Search for the cell housing the specified text and yield its [x, y] center coordinate. 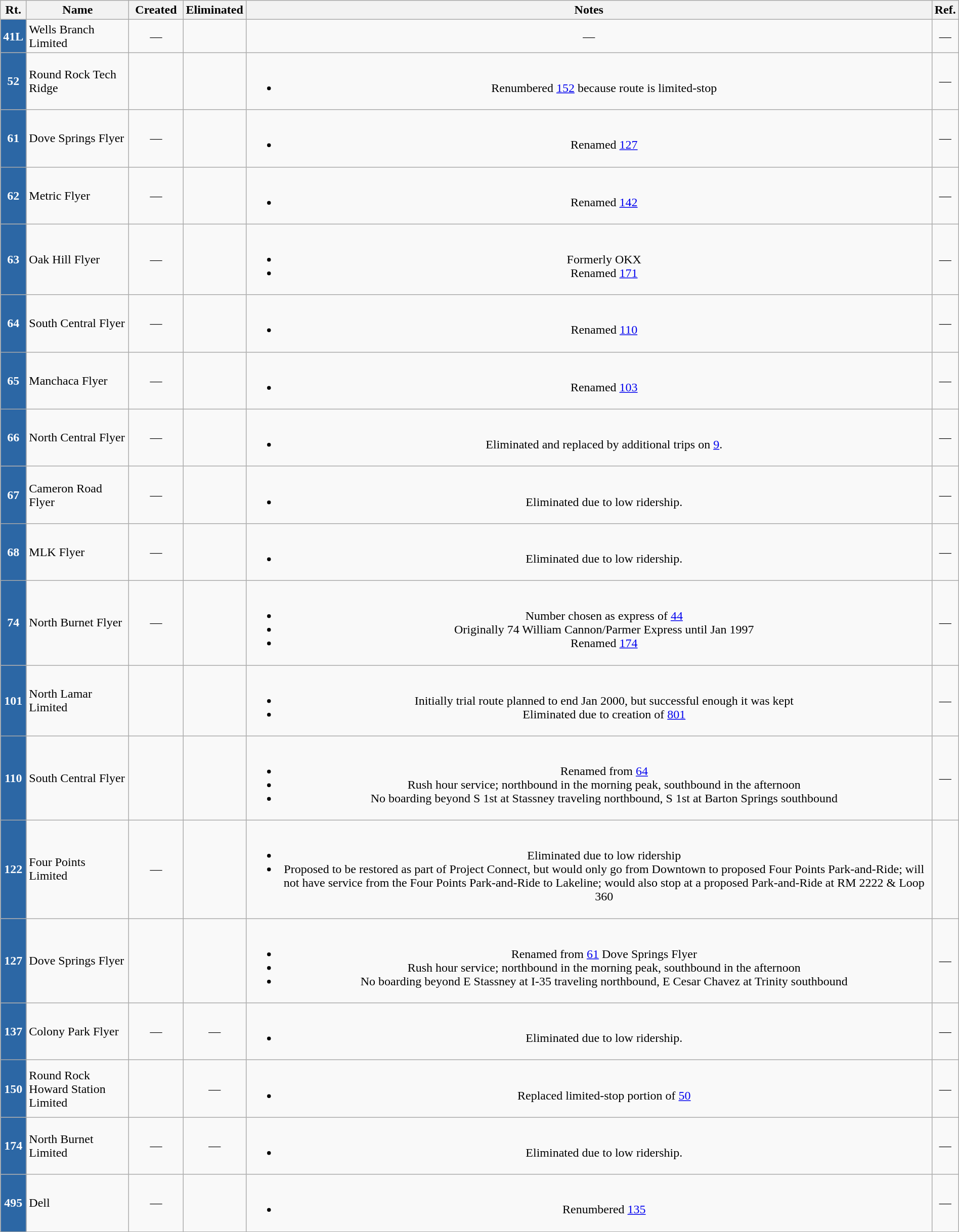
64 [13, 324]
Rt. [13, 10]
North Central Flyer [78, 438]
North Lamar Limited [78, 701]
Formerly OKXRenamed 171 [589, 259]
Renamed 110 [589, 324]
62 [13, 195]
137 [13, 1031]
41L [13, 36]
Name [78, 10]
Replaced limited-stop portion of 50 [589, 1089]
174 [13, 1146]
61 [13, 139]
Manchaca Flyer [78, 380]
Round Rock Tech Ridge [78, 81]
68 [13, 552]
Renumbered 152 because route is limited-stop [589, 81]
Round Rock Howard Station Limited [78, 1089]
Renamed 142 [589, 195]
MLK Flyer [78, 552]
63 [13, 259]
52 [13, 81]
Wells Branch Limited [78, 36]
Notes [589, 10]
66 [13, 438]
65 [13, 380]
101 [13, 701]
Colony Park Flyer [78, 1031]
Initially trial route planned to end Jan 2000, but successful enough it was keptEliminated due to creation of 801 [589, 701]
110 [13, 779]
Number chosen as express of 44Originally 74 William Cannon/Parmer Express until Jan 1997Renamed 174 [589, 623]
Renamed 103 [589, 380]
74 [13, 623]
North Burnet Flyer [78, 623]
Metric Flyer [78, 195]
Cameron Road Flyer [78, 494]
67 [13, 494]
North Burnet Limited [78, 1146]
Created [156, 10]
495 [13, 1203]
Eliminated [214, 10]
Renumbered 135 [589, 1203]
127 [13, 961]
Dell [78, 1203]
150 [13, 1089]
Renamed 127 [589, 139]
Eliminated and replaced by additional trips on 9. [589, 438]
Ref. [945, 10]
Four Points Limited [78, 870]
122 [13, 870]
Oak Hill Flyer [78, 259]
